Return (x, y) of the center of cell containing provided text 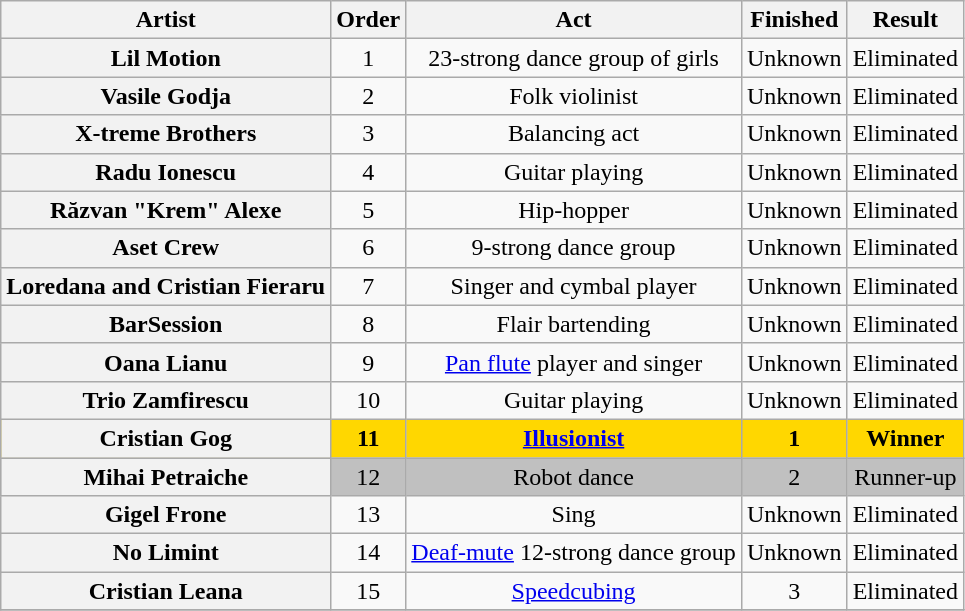
Speedcubing (574, 591)
Runner-up (905, 477)
Răzvan "Krem" Alexe (166, 210)
Result (905, 20)
Gigel Frone (166, 515)
12 (368, 477)
Oana Lianu (166, 362)
Pan flute player and singer (574, 362)
9-strong dance group (574, 248)
No Limint (166, 553)
BarSession (166, 324)
Flair bartending (574, 324)
Balancing act (574, 134)
Finished (794, 20)
Artist (166, 20)
15 (368, 591)
Cristian Gog (166, 438)
Trio Zamfirescu (166, 400)
23-strong dance group of girls (574, 58)
6 (368, 248)
9 (368, 362)
X-treme Brothers (166, 134)
Deaf-mute 12-strong dance group (574, 553)
Winner (905, 438)
Cristian Leana (166, 591)
10 (368, 400)
Hip-hopper (574, 210)
5 (368, 210)
Order (368, 20)
11 (368, 438)
14 (368, 553)
Loredana and Cristian Fieraru (166, 286)
13 (368, 515)
Mihai Petraiche (166, 477)
4 (368, 172)
Illusionist (574, 438)
Act (574, 20)
Sing (574, 515)
Aset Crew (166, 248)
Singer and cymbal player (574, 286)
7 (368, 286)
Robot dance (574, 477)
Folk violinist (574, 96)
8 (368, 324)
Radu Ionescu (166, 172)
Vasile Godja (166, 96)
Lil Motion (166, 58)
